Find where the given text appears and provide that cell's center as (X, Y) coordinate. 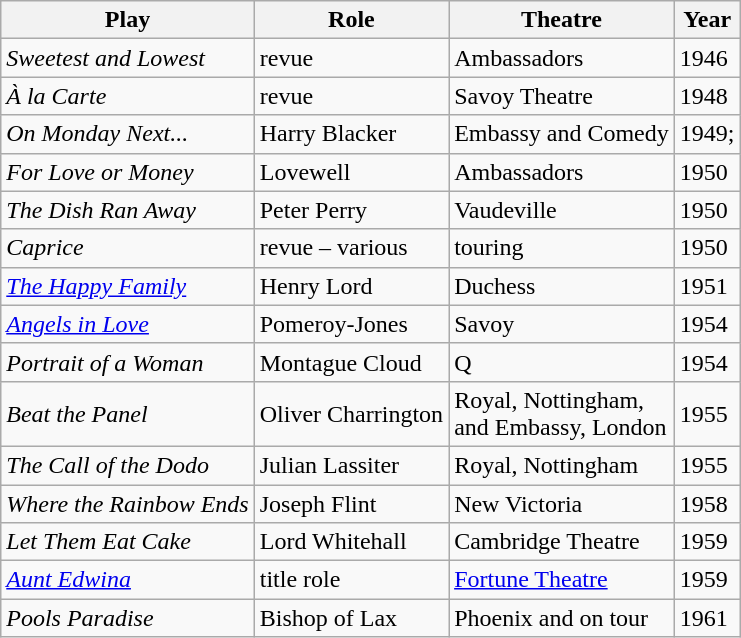
Henry Lord (351, 286)
Pomeroy-Jones (351, 324)
Royal, Nottingham (562, 465)
Theatre (562, 20)
Savoy (562, 324)
The Happy Family (128, 286)
Harry Blacker (351, 134)
revue – various (351, 248)
Cambridge Theatre (562, 542)
Where the Rainbow Ends (128, 503)
Lovewell (351, 172)
Julian Lassiter (351, 465)
Peter Perry (351, 210)
touring (562, 248)
1961 (707, 618)
Let Them Eat Cake (128, 542)
Savoy Theatre (562, 96)
Bishop of Lax (351, 618)
The Call of the Dodo (128, 465)
Angels in Love (128, 324)
Montague Cloud (351, 362)
Duchess (562, 286)
1946 (707, 58)
New Victoria (562, 503)
Year (707, 20)
On Monday Next... (128, 134)
Q (562, 362)
Vaudeville (562, 210)
1951 (707, 286)
Royal, Nottingham,and Embassy, London (562, 414)
Sweetest and Lowest (128, 58)
Phoenix and on tour (562, 618)
1958 (707, 503)
À la Carte (128, 96)
For Love or Money (128, 172)
Lord Whitehall (351, 542)
Beat the Panel (128, 414)
Joseph Flint (351, 503)
Pools Paradise (128, 618)
title role (351, 580)
Role (351, 20)
Fortune Theatre (562, 580)
Play (128, 20)
Embassy and Comedy (562, 134)
Aunt Edwina (128, 580)
The Dish Ran Away (128, 210)
1949; (707, 134)
Oliver Charrington (351, 414)
1948 (707, 96)
Portrait of a Woman (128, 362)
Caprice (128, 248)
